Detect which cell encompasses the target text, then output its [x, y] center coordinate. 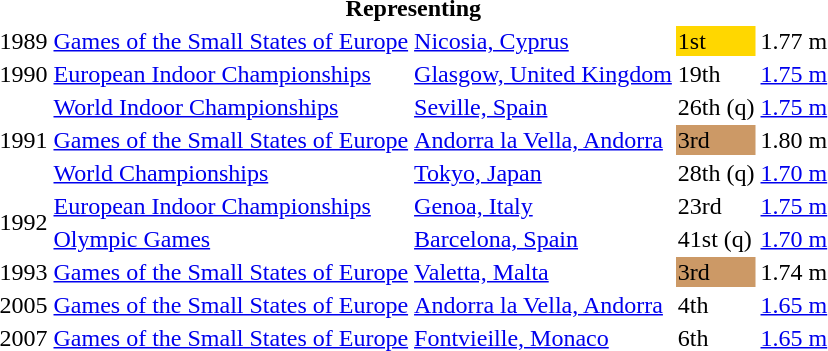
Tokyo, Japan [544, 173]
Glasgow, United Kingdom [544, 74]
Barcelona, Spain [544, 239]
19th [716, 74]
4th [716, 305]
World Championships [231, 173]
41st (q) [716, 239]
World Indoor Championships [231, 107]
1st [716, 41]
Nicosia, Cyprus [544, 41]
Seville, Spain [544, 107]
Genoa, Italy [544, 206]
26th (q) [716, 107]
23rd [716, 206]
Olympic Games [231, 239]
Valetta, Malta [544, 272]
28th (q) [716, 173]
